For the text-containing cell, return its midpoint in (x, y) coordinate format. 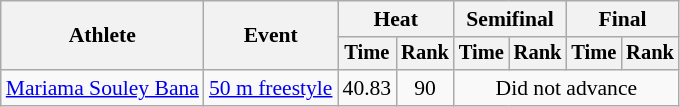
90 (425, 88)
Heat (396, 19)
Athlete (102, 36)
50 m freestyle (271, 88)
40.83 (368, 88)
Event (271, 36)
Semifinal (510, 19)
Mariama Souley Bana (102, 88)
Did not advance (566, 88)
Final (622, 19)
